Extract the (X, Y) coordinate from the center of the cell holding the provided text.  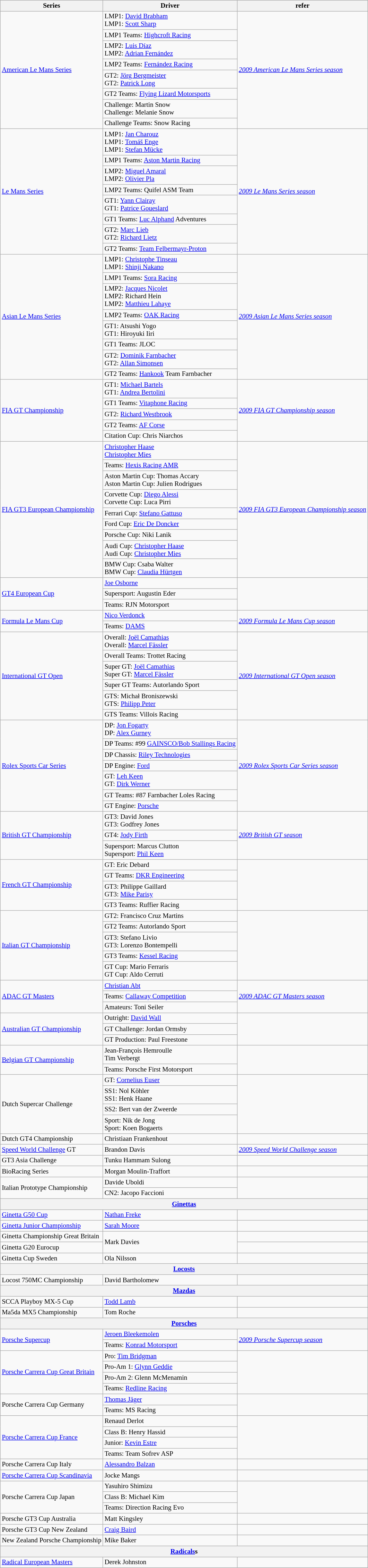
2009 British GT season (302, 835)
GT1 Teams: Vitaphone Racing (170, 403)
BioRacing Series (52, 1172)
Yasuhiro Shimizu (170, 1486)
Christiaan Frankenhout (170, 1139)
Ginettas (184, 1204)
Supersport: Marcus CluttonSupersport: Phil Keen (170, 850)
GT Challenge: Jordan Ormsby (170, 1029)
Ferrari Cup: Stefano Gattuso (170, 513)
GT3 Teams: Kessel Racing (170, 956)
Nathan Freke (170, 1215)
Dutch Supercar Challenge (52, 1104)
GT1 Teams: Luc Alphand Adventures (170, 219)
Outright: David Wall (170, 1018)
Teams: Konrad Motorsport (170, 1345)
GT Production: Paul Freestone (170, 1040)
Challenge Teams: Snow Racing (170, 123)
GT2 Teams: Flying Lizard Motorsports (170, 94)
LMP2 Teams: Fernández Racing (170, 64)
Porsche Cup: Niki Lanik (170, 535)
LMP1 Teams: Aston Martin Racing (170, 160)
Formula Le Mans Cup (52, 621)
2009 FIA GT Championship season (302, 411)
2009 International GT Open season (302, 676)
GT4: Jody Firth (170, 835)
GT2: Dominik FarnbacherGT2: Allan Simonsen (170, 359)
Italian GT Championship (52, 945)
Class B: Henry Hassid (170, 1432)
GT3 Teams: Ruffier Racing (170, 905)
Teams: RJN Motorsport (170, 605)
LMP2: Miguel AmaralLMP2: Olivier Pla (170, 175)
Amateurs: Toni Seiler (170, 1007)
Jean-François Hemroulle Tim Verbergt (170, 1055)
GT1: Yann ClairayGT1: Patrice Goueslard (170, 205)
Joe Osborne (170, 583)
GTS: Michał BroniszewskiGTS: Philipp Peter (170, 700)
Ford Cup: Eric De Doncker (170, 524)
SCCA Playboy MX-5 Cup (52, 1302)
Rolex Sports Car Series (52, 766)
LMP1: Jan CharouzLMP1: Tomáš EngeLMP1: Stefan Mücke (170, 142)
GT1: Michael BartelsGT1: Andrea Bertolini (170, 389)
LMP1: David BrabhamLMP1: Scott Sharp (170, 20)
Ginetta G50 Cup (52, 1215)
Porsche Carrera Cup Germany (52, 1405)
Derek Johnston (170, 1562)
GT Teams: DKR Engineering (170, 876)
FIA GT Championship (52, 411)
Porsche Carrera Cup France (52, 1437)
Davide Uboldi (170, 1182)
Radicalss (184, 1551)
2009 Rolex Sports Car Series season (302, 766)
2009 Porsche Supercup season (302, 1340)
GT Engine: Porsche (170, 806)
Supersport: Augustin Eder (170, 594)
Overall: Joël CamathiasOverall: Marcel Fässler (170, 641)
Ginetta Cup Sweden (52, 1258)
American Le Mans Series (52, 70)
Porsche GT3 Cup New Zealand (52, 1530)
FIA GT3 European Championship (52, 509)
Todd Lamb (170, 1302)
Super GT Teams: Autorlando Sport (170, 685)
Ola Nilsson (170, 1258)
CN2: Jacopo Faccioni (170, 1193)
Sarah Moore (170, 1226)
Mark Davies (170, 1242)
2009 Le Mans Series season (302, 191)
Porsches (184, 1323)
GT2: Richard Westbrook (170, 414)
Nico Verdonck (170, 615)
Belgian GT Championship (52, 1060)
Ginetta Championship Great Britain (52, 1237)
Teams: Direction Racing Evo (170, 1508)
Porsche Carrera Cup Italy (52, 1464)
Italian Prototype Championship (52, 1188)
Radical European Masters (52, 1562)
LMP1 Teams: Highcroft Racing (170, 35)
GT3 Asia Challenge (52, 1161)
Morgan Moulin-Traffort (170, 1172)
GT2 Teams: Autorlando Sport (170, 927)
GT2 Teams: Team Felbermayr-Proton (170, 249)
Porsche Carrera Cup Japan (52, 1497)
DP: Jon FogartyDP: Alex Gurney (170, 729)
GT1 Teams: JLOC (170, 344)
2009 American Le Mans Series season (302, 70)
Corvette Cup: Diego AlessiCorvette Cup: Luca Pirri (170, 499)
2009 ADAC GT Masters season (302, 996)
GT2 Teams: AF Corse (170, 425)
Teams: Porsche First Motorsport (170, 1069)
Porsche GT3 Cup Australia (52, 1519)
Asian Le Mans Series (52, 317)
International GT Open (52, 676)
French GT Championship (52, 885)
ADAC GT Masters (52, 996)
2009 Formula Le Mans Cup season (302, 621)
GT3: Philippe GaillardGT3: Mike Parisy (170, 890)
Mike Baker (170, 1540)
David Bartholomew (170, 1280)
Le Mans Series (52, 191)
2009 Speed World Challenge season (302, 1150)
Porsche Supercup (52, 1340)
Ma5da MX5 Championship (52, 1313)
Junior: Kevin Estre (170, 1443)
GTS Teams: Villois Racing (170, 715)
Renaud Derlot (170, 1421)
Mazdas (184, 1291)
Ginetta G20 Eurocup (52, 1247)
LMP1: Christophe TinseauLMP1: Shinji Nakano (170, 263)
GT3: Stefano LivioGT3: Lorenzo Bontempelli (170, 941)
refer (302, 6)
Class B: Michael Kim (170, 1497)
Series (52, 6)
SS2: Bert van der Zweerde (170, 1109)
Speed World Challenge GT (52, 1150)
DP Chassis: Riley Technologies (170, 755)
Porsche Carrera Cup Scandinavia (52, 1475)
Citation Cup: Chris Niarchos (170, 436)
Super GT: Joël CamathiasSuper GT: Marcel Fässler (170, 670)
GT: Eric Debard (170, 865)
GT1: Atsushi YogoGT1: Hiroyuki Iiri (170, 330)
BMW Cup: Csaba WalterBMW Cup: Claudia Hürtgen (170, 568)
LMP1 Teams: Sora Racing (170, 278)
Challenge: Martin SnowChallenge: Melanie Snow (170, 109)
Pro-Am 2: Glenn McMenamin (170, 1378)
Teams: Callaway Competition (170, 996)
Christopher Haase Christopher Mies (170, 451)
GT2: Francisco Cruz Martins (170, 916)
LMP2 Teams: Quifel ASM Team (170, 190)
GT Cup: Mario FerrarisGT Cup: Aldo Cerruti (170, 971)
Locosts (184, 1269)
Tom Roche (170, 1313)
DP Engine: Ford (170, 766)
Sport: Nik de JongSport: Koen Bogaerts (170, 1124)
Aston Martin Cup: Thomas AccaryAston Martin Cup: Julien Rodrigues (170, 480)
Driver (170, 6)
Locost 750MC Championship (52, 1280)
Teams: Team Sofrev ASP (170, 1454)
LMP2: Luis DíazLMP2: Adrian Fernández (170, 50)
SS1: Nol KöhlerSS1: Henk Haane (170, 1095)
Alessandro Balzan (170, 1464)
GT4 European Cup (52, 594)
DP Teams: #99 GAINSCO/Bob Stallings Racing (170, 744)
Teams: DAMS (170, 626)
LMP2: Jacques NicoletLMP2: Richard HeinLMP2: Matthieu Lahaye (170, 297)
GT2: Jörg BergmeisterGT2: Patrick Long (170, 79)
Tunku Hammam Sulong (170, 1161)
Audi Cup: Christopher HaaseAudi Cup: Christopher Mies (170, 550)
Jocke Mangs (170, 1475)
GT3: David JonesGT3: Godfrey Jones (170, 821)
Brandon Davis (170, 1150)
Overall Teams: Trottet Racing (170, 656)
Australian GT Championship (52, 1029)
GT2 Teams: Hankook Team Farnbacher (170, 374)
New Zealand Porsche Championship (52, 1540)
2009 Asian Le Mans Series season (302, 317)
Teams: Hexis Racing AMR (170, 465)
Teams: Redline Racing (170, 1388)
GT: Cornelius Euser (170, 1080)
British GT Championship (52, 835)
GT: Leh KeenGT: Dirk Werner (170, 780)
Thomas Jäger (170, 1399)
GT Teams: #87 Farnbacher Loles Racing (170, 795)
Pro: Tim Bridgman (170, 1356)
Ginetta Junior Championship (52, 1226)
LMP2 Teams: OAK Racing (170, 315)
Craig Baird (170, 1530)
Dutch GT4 Championship (52, 1139)
Christian Abt (170, 986)
Pro-Am 1: Glynn Geddie (170, 1367)
Matt Kingsley (170, 1519)
GT2: Marc LiebGT2: Richard Lietz (170, 234)
Jeroen Bleekemolen (170, 1334)
Porsche Carrera Cup Great Britain (52, 1372)
Teams: MS Racing (170, 1410)
2009 FIA GT3 European Championship season (302, 509)
